Scan for the cell matching the given text and deliver its (X, Y) coordinate at center. 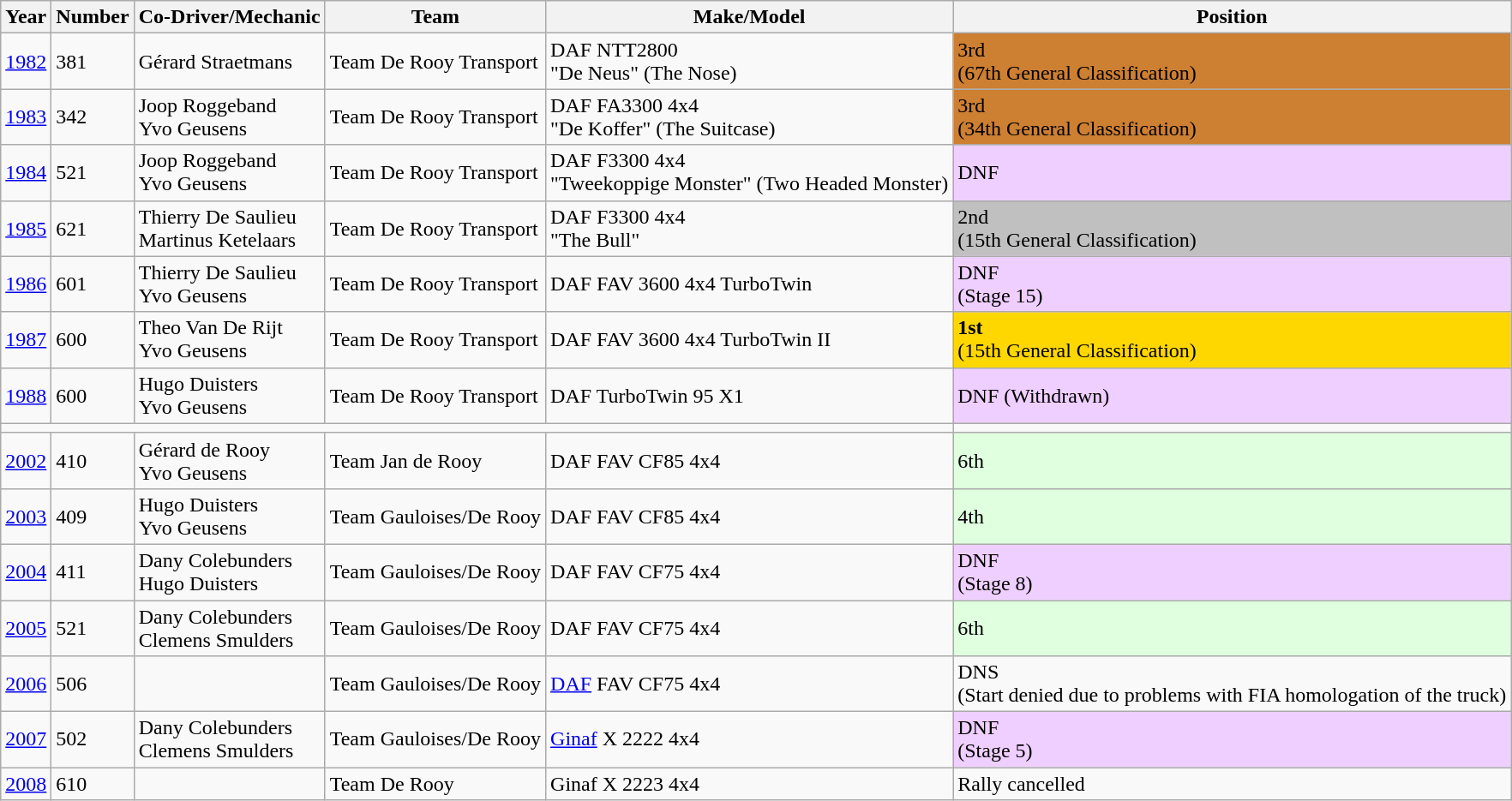
621 (93, 228)
2004 (26, 572)
2007 (26, 740)
DNF (1233, 173)
1983 (26, 117)
1988 (26, 396)
Gérard Straetmans (230, 62)
DAF F3300 4x4"The Bull" (749, 228)
Team (435, 17)
2005 (26, 627)
2006 (26, 684)
Co-Driver/Mechanic (230, 17)
DAF NTT2800"De Neus" (The Nose) (749, 62)
DNS(Start denied due to problems with FIA homologation of the truck) (1233, 684)
Team Jan de Rooy (435, 461)
Ginaf X 2222 4x4 (749, 740)
DNF(Stage 8) (1233, 572)
381 (93, 62)
1986 (26, 284)
DAF FAV 3600 4x4 TurboTwin II (749, 339)
DAF FA3300 4x4"De Koffer" (The Suitcase) (749, 117)
502 (93, 740)
2003 (26, 516)
2nd(15th General Classification) (1233, 228)
342 (93, 117)
1st(15th General Classification) (1233, 339)
DAF F3300 4x4"Tweekoppige Monster" (Two Headed Monster) (749, 173)
4th (1233, 516)
410 (93, 461)
1987 (26, 339)
409 (93, 516)
DNF(Stage 5) (1233, 740)
Dany Colebunders Hugo Duisters (230, 572)
3rd(67th General Classification) (1233, 62)
Ginaf X 2223 4x4 (749, 784)
506 (93, 684)
Number (93, 17)
Thierry De Saulieu Martinus Ketelaars (230, 228)
1982 (26, 62)
Position (1233, 17)
Gérard de Rooy Yvo Geusens (230, 461)
Make/Model (749, 17)
Theo Van De Rijt Yvo Geusens (230, 339)
601 (93, 284)
411 (93, 572)
Team De Rooy (435, 784)
DNF (Withdrawn) (1233, 396)
Thierry De Saulieu Yvo Geusens (230, 284)
Year (26, 17)
DNF(Stage 15) (1233, 284)
3rd(34th General Classification) (1233, 117)
Rally cancelled (1233, 784)
1985 (26, 228)
2002 (26, 461)
DAF TurboTwin 95 X1 (749, 396)
610 (93, 784)
DAF FAV 3600 4x4 TurboTwin (749, 284)
1984 (26, 173)
2008 (26, 784)
